Capture the cell that displays the provided text and extract its [x, y] central coordinate. 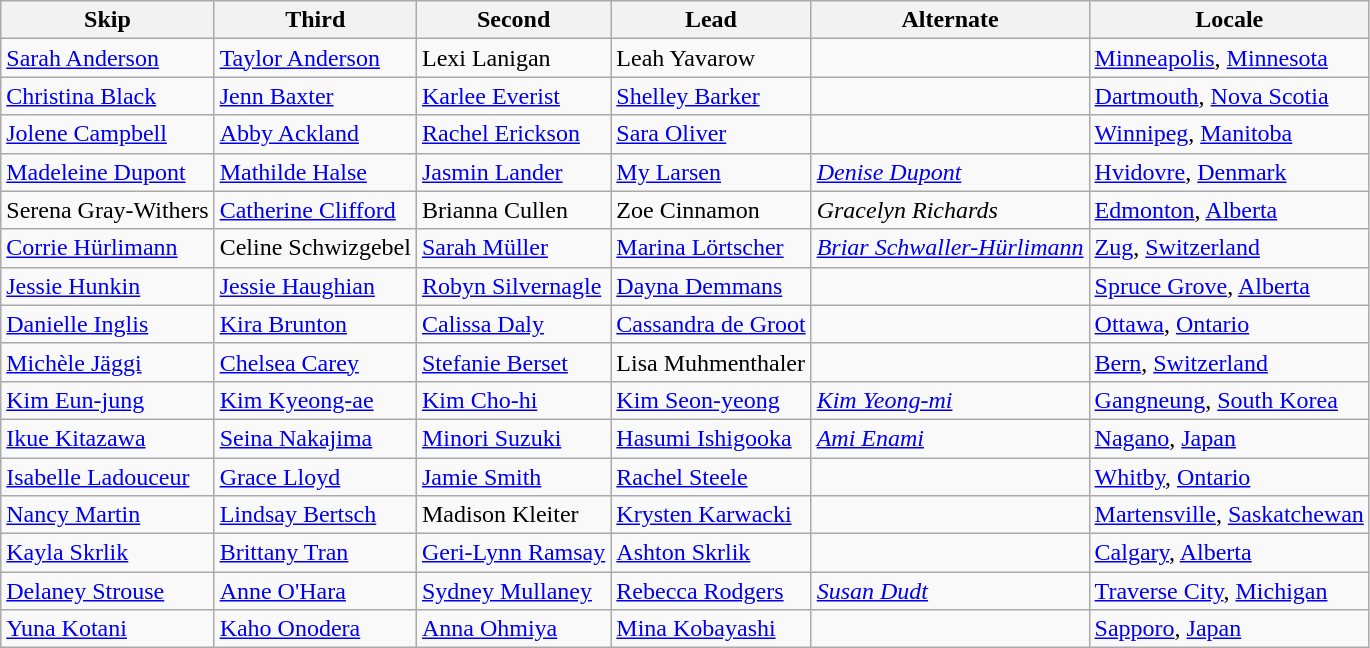
Ashton Skrlik [711, 553]
Brittany Tran [315, 553]
Winnipeg, Manitoba [1229, 134]
Robyn Silvernagle [513, 286]
Mathilde Halse [315, 172]
Gangneung, South Korea [1229, 400]
Sapporo, Japan [1229, 629]
Traverse City, Michigan [1229, 591]
Locale [1229, 20]
Briar Schwaller-Hürlimann [950, 248]
Whitby, Ontario [1229, 477]
Jessie Haughian [315, 286]
Isabelle Ladouceur [108, 477]
Jolene Campbell [108, 134]
Sydney Mullaney [513, 591]
Rachel Steele [711, 477]
Jasmin Lander [513, 172]
Zoe Cinnamon [711, 210]
Anne O'Hara [315, 591]
Corrie Hürlimann [108, 248]
Kim Kyeong-ae [315, 400]
Hasumi Ishigooka [711, 438]
Taylor Anderson [315, 58]
Catherine Clifford [315, 210]
Kayla Skrlik [108, 553]
Gracelyn Richards [950, 210]
Ikue Kitazawa [108, 438]
Skip [108, 20]
Rebecca Rodgers [711, 591]
Lexi Lanigan [513, 58]
Geri-Lynn Ramsay [513, 553]
Shelley Barker [711, 96]
Kaho Onodera [315, 629]
Sarah Anderson [108, 58]
Yuna Kotani [108, 629]
Delaney Strouse [108, 591]
Lisa Muhmenthaler [711, 362]
Rachel Erickson [513, 134]
Martensville, Saskatchewan [1229, 515]
Denise Dupont [950, 172]
Kim Cho-hi [513, 400]
Susan Dudt [950, 591]
Serena Gray-Withers [108, 210]
Sara Oliver [711, 134]
Bern, Switzerland [1229, 362]
Sarah Müller [513, 248]
Anna Ohmiya [513, 629]
Lead [711, 20]
Hvidovre, Denmark [1229, 172]
Zug, Switzerland [1229, 248]
Christina Black [108, 96]
Brianna Cullen [513, 210]
Grace Lloyd [315, 477]
Abby Ackland [315, 134]
My Larsen [711, 172]
Michèle Jäggi [108, 362]
Kim Seon-yeong [711, 400]
Karlee Everist [513, 96]
Kim Eun-jung [108, 400]
Calgary, Alberta [1229, 553]
Seina Nakajima [315, 438]
Jessie Hunkin [108, 286]
Kim Yeong-mi [950, 400]
Minneapolis, Minnesota [1229, 58]
Mina Kobayashi [711, 629]
Dartmouth, Nova Scotia [1229, 96]
Third [315, 20]
Marina Lörtscher [711, 248]
Alternate [950, 20]
Calissa Daly [513, 324]
Dayna Demmans [711, 286]
Danielle Inglis [108, 324]
Celine Schwizgebel [315, 248]
Krysten Karwacki [711, 515]
Spruce Grove, Alberta [1229, 286]
Kira Brunton [315, 324]
Jenn Baxter [315, 96]
Ami Enami [950, 438]
Edmonton, Alberta [1229, 210]
Ottawa, Ontario [1229, 324]
Cassandra de Groot [711, 324]
Lindsay Bertsch [315, 515]
Nagano, Japan [1229, 438]
Stefanie Berset [513, 362]
Nancy Martin [108, 515]
Chelsea Carey [315, 362]
Second [513, 20]
Madison Kleiter [513, 515]
Leah Yavarow [711, 58]
Madeleine Dupont [108, 172]
Jamie Smith [513, 477]
Minori Suzuki [513, 438]
